Provide the (x, y) coordinate of the cell's center where the given text is located.  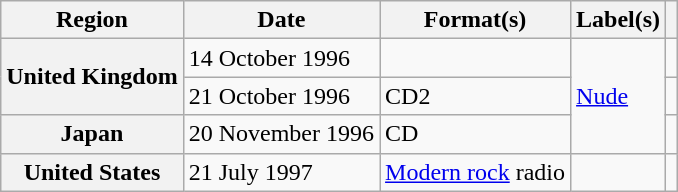
14 October 1996 (281, 58)
United States (92, 172)
21 July 1997 (281, 172)
United Kingdom (92, 77)
Modern rock radio (476, 172)
21 October 1996 (281, 96)
Region (92, 20)
Nude (618, 96)
20 November 1996 (281, 134)
CD (476, 134)
CD2 (476, 96)
Label(s) (618, 20)
Japan (92, 134)
Format(s) (476, 20)
Date (281, 20)
